Output the (X, Y) coordinate of the center of the cell containing the given text.  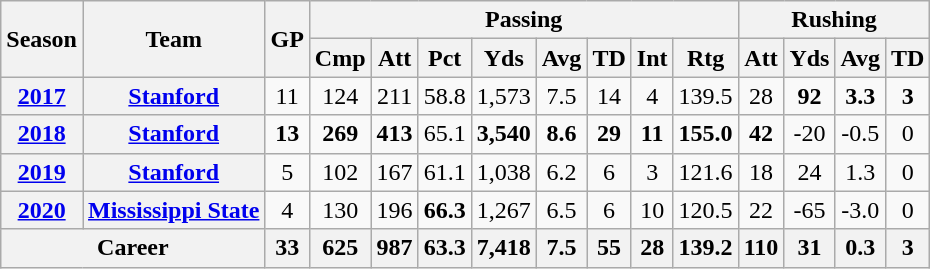
1,573 (504, 96)
269 (340, 134)
22 (761, 210)
Cmp (340, 58)
110 (761, 248)
6.5 (562, 210)
Mississippi State (173, 210)
1.3 (860, 172)
124 (340, 96)
13 (287, 134)
130 (340, 210)
196 (394, 210)
-20 (810, 134)
Rtg (706, 58)
61.1 (444, 172)
66.3 (444, 210)
33 (287, 248)
5 (287, 172)
102 (340, 172)
10 (652, 210)
8.6 (562, 134)
Pct (444, 58)
7,418 (504, 248)
Season (42, 39)
63.3 (444, 248)
6.2 (562, 172)
31 (810, 248)
58.8 (444, 96)
987 (394, 248)
Rushing (834, 20)
1,267 (504, 210)
2017 (42, 96)
120.5 (706, 210)
2018 (42, 134)
1,038 (504, 172)
65.1 (444, 134)
413 (394, 134)
2020 (42, 210)
Career (133, 248)
3,540 (504, 134)
139.5 (706, 96)
GP (287, 39)
92 (810, 96)
-0.5 (860, 134)
211 (394, 96)
139.2 (706, 248)
29 (609, 134)
121.6 (706, 172)
625 (340, 248)
167 (394, 172)
3.3 (860, 96)
0.3 (860, 248)
155.0 (706, 134)
14 (609, 96)
Int (652, 58)
Passing (524, 20)
18 (761, 172)
2019 (42, 172)
-65 (810, 210)
Team (173, 39)
42 (761, 134)
55 (609, 248)
24 (810, 172)
-3.0 (860, 210)
